Pinpoint the cell where the given text exists, returning its (x, y) midpoint coordinate. 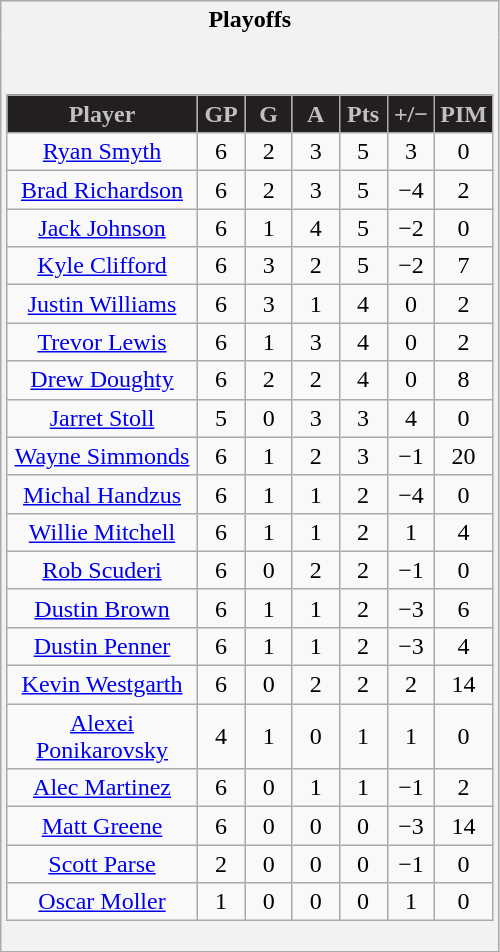
20 (464, 456)
Playoffs (250, 20)
Jack Johnson (102, 228)
Kyle Clifford (102, 266)
Michal Handzus (102, 494)
Alexei Ponikarovsky (102, 736)
Dustin Brown (102, 608)
Rob Scuderi (102, 570)
Player (102, 114)
A (316, 114)
7 (464, 266)
Ryan Smyth (102, 152)
Brad Richardson (102, 190)
Matt Greene (102, 826)
Scott Parse (102, 864)
Willie Mitchell (102, 532)
Drew Doughty (102, 380)
8 (464, 380)
GP (221, 114)
+/− (411, 114)
Dustin Penner (102, 646)
Wayne Simmonds (102, 456)
Jarret Stoll (102, 418)
Trevor Lewis (102, 342)
G (268, 114)
Alec Martinez (102, 788)
Kevin Westgarth (102, 685)
Oscar Moller (102, 902)
Justin Williams (102, 304)
Pts (363, 114)
PIM (464, 114)
